Output the [x, y] coordinate of the center of the cell containing the given text.  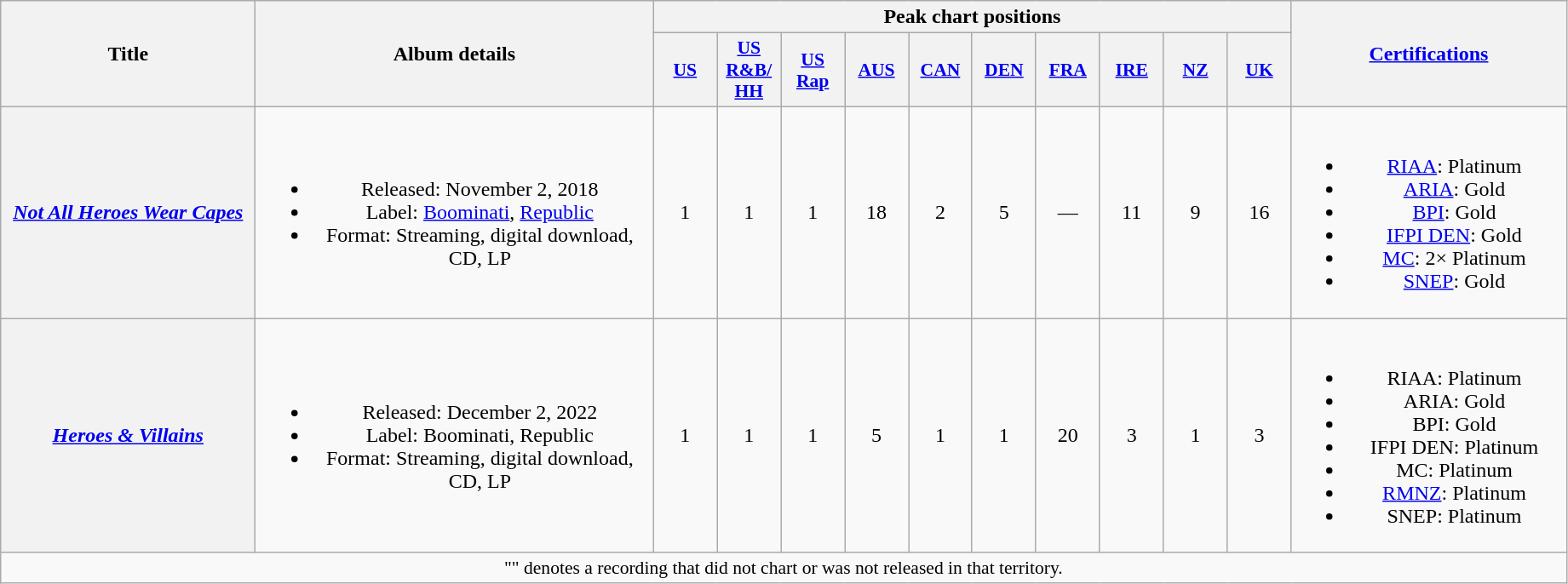
"" denotes a recording that did not chart or was not released in that territory. [784, 568]
DEN [1003, 70]
— [1068, 212]
USR&B/HH [750, 70]
RIAA: PlatinumARIA: GoldBPI: GoldIFPI DEN: PlatinumMC: PlatinumRMNZ: PlatinumSNEP: Platinum [1429, 436]
18 [877, 212]
Album details [455, 54]
IRE [1131, 70]
Certifications [1429, 54]
Peak chart positions [973, 17]
FRA [1068, 70]
Not All Heroes Wear Capes [128, 212]
Heroes & Villains [128, 436]
CAN [940, 70]
UK [1259, 70]
US Rap [813, 70]
AUS [877, 70]
RIAA: PlatinumARIA: GoldBPI: GoldIFPI DEN: GoldMC: 2× PlatinumSNEP: Gold [1429, 212]
Released: December 2, 2022Label: Boominati, RepublicFormat: Streaming, digital download, CD, LP [455, 436]
Title [128, 54]
2 [940, 212]
16 [1259, 212]
11 [1131, 212]
9 [1196, 212]
20 [1068, 436]
NZ [1196, 70]
Released: November 2, 2018Label: Boominati, RepublicFormat: Streaming, digital download, CD, LP [455, 212]
US [685, 70]
